Return [X, Y] of the center of cell containing provided text 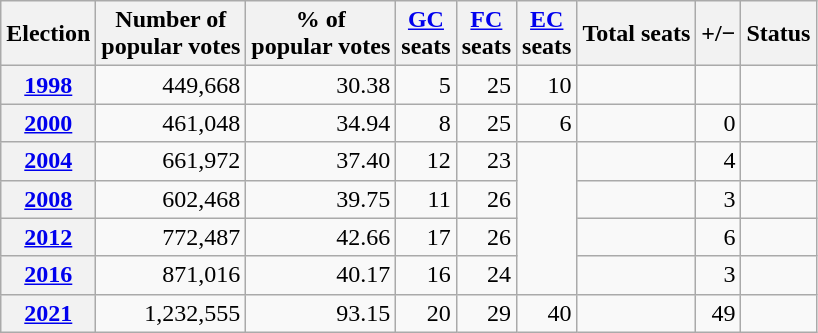
2012 [48, 237]
Election [48, 34]
+/− [718, 34]
2008 [48, 199]
1,232,555 [171, 313]
24 [486, 275]
% ofpopular votes [321, 34]
602,468 [171, 199]
2021 [48, 313]
461,048 [171, 123]
2016 [48, 275]
23 [486, 161]
11 [426, 199]
772,487 [171, 237]
0 [718, 123]
FCseats [486, 34]
ECseats [547, 34]
Status [778, 34]
661,972 [171, 161]
Total seats [636, 34]
12 [426, 161]
20 [426, 313]
1998 [48, 85]
40.17 [321, 275]
39.75 [321, 199]
Number ofpopular votes [171, 34]
449,668 [171, 85]
10 [547, 85]
2000 [48, 123]
17 [426, 237]
40 [547, 313]
871,016 [171, 275]
16 [426, 275]
5 [426, 85]
49 [718, 313]
93.15 [321, 313]
8 [426, 123]
30.38 [321, 85]
34.94 [321, 123]
2004 [48, 161]
37.40 [321, 161]
4 [718, 161]
GCseats [426, 34]
29 [486, 313]
42.66 [321, 237]
